Locate the cell with the specified text and output its [x, y] center coordinate. 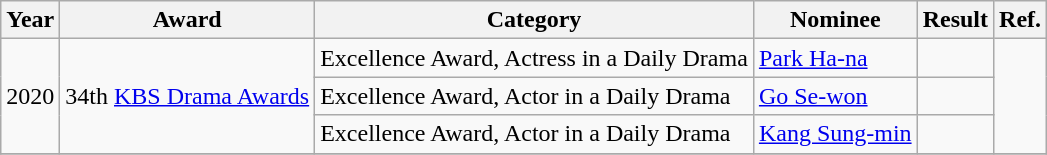
Nominee [835, 20]
2020 [30, 96]
Park Ha-na [835, 58]
Go Se-won [835, 96]
Award [188, 20]
Ref. [1020, 20]
Excellence Award, Actress in a Daily Drama [534, 58]
Kang Sung-min [835, 134]
Result [955, 20]
34th KBS Drama Awards [188, 96]
Year [30, 20]
Category [534, 20]
